Scan for the cell matching the given text and deliver its [x, y] coordinate at center. 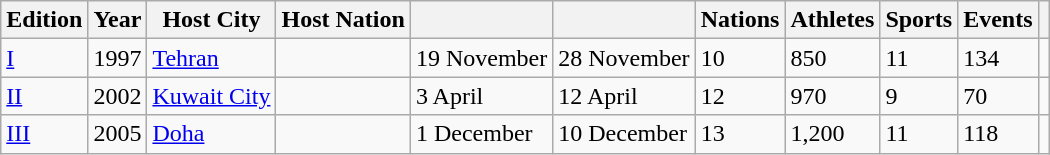
28 November [624, 58]
70 [998, 96]
Tehran [212, 58]
Edition [44, 20]
12 April [624, 96]
2005 [118, 134]
1997 [118, 58]
II [44, 96]
3 April [481, 96]
Events [998, 20]
III [44, 134]
134 [998, 58]
Doha [212, 134]
970 [832, 96]
10 December [624, 134]
Sports [919, 20]
Host City [212, 20]
I [44, 58]
850 [832, 58]
12 [740, 96]
2002 [118, 96]
Athletes [832, 20]
1 December [481, 134]
Kuwait City [212, 96]
10 [740, 58]
9 [919, 96]
19 November [481, 58]
Host Nation [343, 20]
Year [118, 20]
1,200 [832, 134]
118 [998, 134]
Nations [740, 20]
13 [740, 134]
